Scan for the cell matching the given text and deliver its (x, y) coordinate at center. 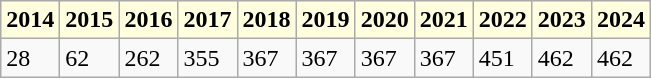
2015 (90, 20)
2018 (266, 20)
2021 (444, 20)
2024 (620, 20)
355 (208, 58)
262 (148, 58)
2020 (384, 20)
62 (90, 58)
2023 (562, 20)
451 (502, 58)
2019 (326, 20)
2016 (148, 20)
2014 (30, 20)
28 (30, 58)
2017 (208, 20)
2022 (502, 20)
